Locate the cell with the specified text and output its (X, Y) center coordinate. 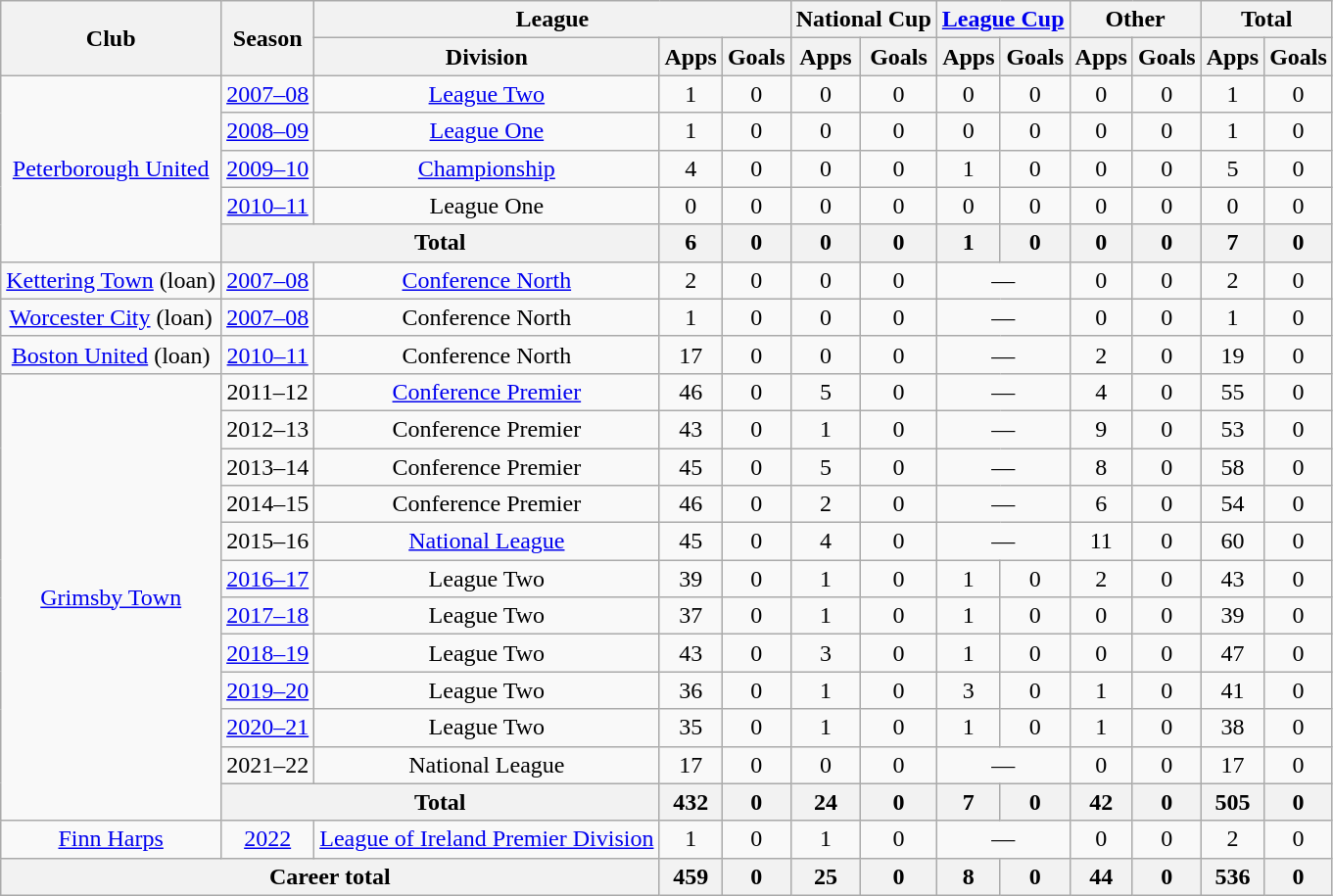
54 (1232, 504)
Peterborough United (112, 168)
44 (1101, 876)
55 (1232, 392)
Division (487, 57)
35 (690, 728)
Grimsby Town (112, 597)
2020–21 (268, 728)
41 (1232, 690)
League Cup (1003, 20)
Finn Harps (112, 839)
536 (1232, 876)
60 (1232, 542)
League of Ireland Premier Division (487, 839)
432 (690, 802)
53 (1232, 429)
19 (1232, 354)
42 (1101, 802)
36 (690, 690)
Kettering Town (loan) (112, 280)
2012–13 (268, 429)
Career total (330, 876)
11 (1101, 542)
47 (1232, 653)
38 (1232, 728)
League (552, 20)
25 (826, 876)
Club (112, 38)
Boston United (loan) (112, 354)
Other (1135, 20)
9 (1101, 429)
National Cup (864, 20)
505 (1232, 802)
Championship (487, 168)
2021–22 (268, 765)
Worcester City (loan) (112, 317)
24 (826, 802)
2017–18 (268, 616)
Season (268, 38)
2014–15 (268, 504)
2009–10 (268, 168)
2008–09 (268, 131)
2016–17 (268, 579)
459 (690, 876)
2011–12 (268, 392)
2019–20 (268, 690)
2018–19 (268, 653)
58 (1232, 467)
2022 (268, 839)
2013–14 (268, 467)
37 (690, 616)
2015–16 (268, 542)
